Detect which cell encompasses the target text, then output its (x, y) center coordinate. 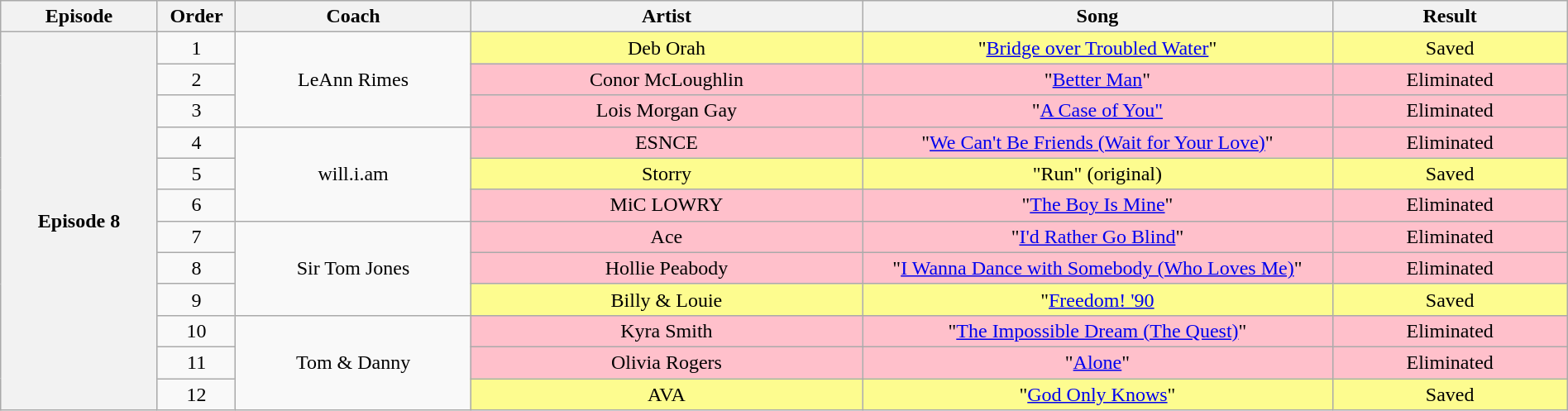
will.i.am (353, 174)
MiC LOWRY (667, 205)
"Better Man" (1097, 79)
Olivia Rogers (667, 362)
Kyra Smith (667, 331)
"We Can't Be Friends (Wait for Your Love)" (1097, 142)
AVA (667, 394)
Coach (353, 17)
"The Impossible Dream (The Quest)" (1097, 331)
Ace (667, 237)
"Alone" (1097, 362)
Storry (667, 174)
2 (197, 79)
5 (197, 174)
11 (197, 362)
7 (197, 237)
Conor McLoughlin (667, 79)
"Bridge over Troubled Water" (1097, 48)
Episode (79, 17)
4 (197, 142)
9 (197, 299)
"God Only Knows" (1097, 394)
Artist (667, 17)
"Freedom! '90 (1097, 299)
LeAnn Rimes (353, 79)
"A Case of You" (1097, 111)
"The Boy Is Mine" (1097, 205)
ESNCE (667, 142)
12 (197, 394)
Lois Morgan Gay (667, 111)
"I'd Rather Go Blind" (1097, 237)
Song (1097, 17)
1 (197, 48)
"Run" (original) (1097, 174)
Hollie Peabody (667, 268)
3 (197, 111)
8 (197, 268)
Sir Tom Jones (353, 268)
6 (197, 205)
Billy & Louie (667, 299)
"I Wanna Dance with Somebody (Who Loves Me)" (1097, 268)
Episode 8 (79, 222)
Order (197, 17)
Result (1450, 17)
Tom & Danny (353, 362)
Deb Orah (667, 48)
10 (197, 331)
